Scan for the cell matching the given text and deliver its [X, Y] coordinate at center. 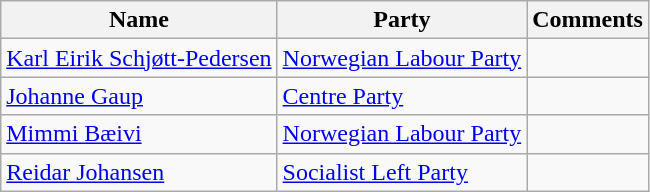
Reidar Johansen [139, 172]
Johanne Gaup [139, 96]
Name [139, 20]
Comments [588, 20]
Karl Eirik Schjøtt-Pedersen [139, 58]
Mimmi Bæivi [139, 134]
Socialist Left Party [402, 172]
Party [402, 20]
Centre Party [402, 96]
